Determine the (x, y) coordinate at the center of the cell enclosing the given text.  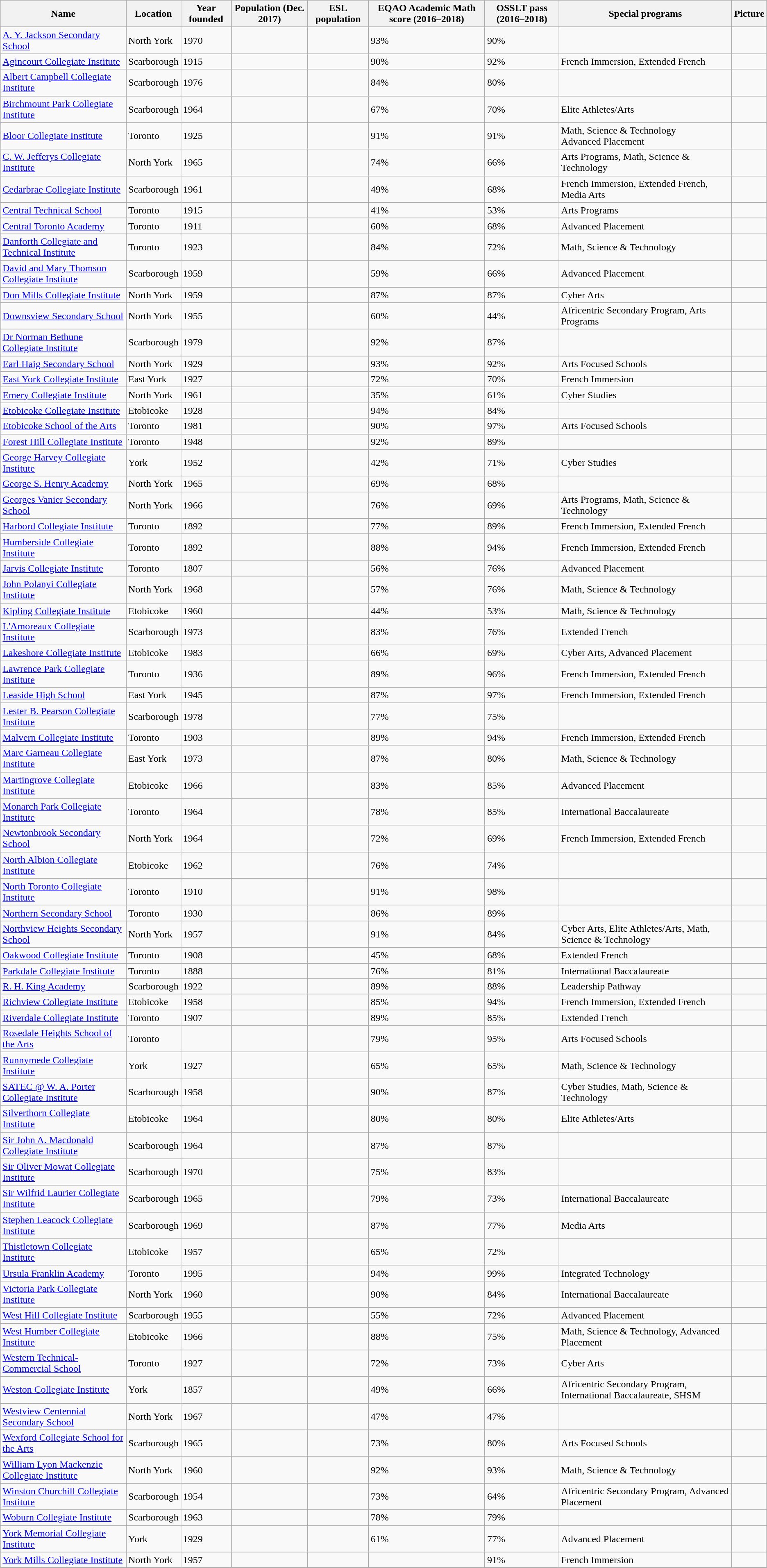
Georges Vanier Secondary School (63, 505)
Integrated Technology (645, 1273)
1923 (206, 247)
1910 (206, 892)
Martingrove Collegiate Institute (63, 785)
OSSLT pass (2016–2018) (522, 14)
1976 (206, 83)
1945 (206, 695)
1969 (206, 1225)
Africentric Secondary Program, Advanced Placement (645, 1496)
1907 (206, 1018)
Central Technical School (63, 210)
67% (427, 109)
1922 (206, 987)
Sir John A. Macdonald Collegiate Institute (63, 1146)
1857 (206, 1390)
Newtonbrook Secondary School (63, 838)
Lester B. Pearson Collegiate Institute (63, 716)
Victoria Park Collegiate Institute (63, 1294)
1928 (206, 411)
Stephen Leacock Collegiate Institute (63, 1225)
Africentric Secondary Program, Arts Programs (645, 316)
1983 (206, 653)
96% (522, 674)
Media Arts (645, 1225)
Etobicoke Collegiate Institute (63, 411)
Harbord Collegiate Institute (63, 526)
Danforth Collegiate and Technical Institute (63, 247)
Monarch Park Collegiate Institute (63, 812)
Northern Secondary School (63, 913)
North Toronto Collegiate Institute (63, 892)
Richview Collegiate Institute (63, 1002)
C. W. Jefferys Collegiate Institute (63, 162)
55% (427, 1315)
William Lyon Mackenzie Collegiate Institute (63, 1470)
Leadership Pathway (645, 987)
Thistletown Collegiate Institute (63, 1252)
95% (522, 1039)
SATEC @ W. A. Porter Collegiate Institute (63, 1092)
1903 (206, 737)
Emery Collegiate Institute (63, 395)
Humberside Collegiate Institute (63, 547)
French Immersion, Extended French, Media Arts (645, 189)
Sir Wilfrid Laurier Collegiate Institute (63, 1199)
1807 (206, 568)
Year founded (206, 14)
Etobicoke School of the Arts (63, 426)
Cyber Arts, Advanced Placement (645, 653)
42% (427, 463)
1930 (206, 913)
Kipling Collegiate Institute (63, 611)
Math, Science & TechnologyAdvanced Placement (645, 136)
Special programs (645, 14)
Northview Heights Secondary School (63, 934)
Picture (749, 14)
Woburn Collegiate Institute (63, 1518)
West Humber Collegiate Institute (63, 1337)
1948 (206, 442)
York Mills Collegiate Institute (63, 1560)
Africentric Secondary Program, International Baccalaureate, SHSM (645, 1390)
Malvern Collegiate Institute (63, 737)
Runnymede Collegiate Institute (63, 1065)
Jarvis Collegiate Institute (63, 568)
Central Toronto Academy (63, 226)
John Polanyi Collegiate Institute (63, 589)
57% (427, 589)
East York Collegiate Institute (63, 379)
R. H. King Academy (63, 987)
1908 (206, 955)
Wexford Collegiate School for the Arts (63, 1443)
1936 (206, 674)
Oakwood Collegiate Institute (63, 955)
Birchmount Park Collegiate Institute (63, 109)
98% (522, 892)
1963 (206, 1518)
Cyber Studies, Math, Science & Technology (645, 1092)
George Harvey Collegiate Institute (63, 463)
Lakeshore Collegiate Institute (63, 653)
Don Mills Collegiate Institute (63, 295)
Parkdale Collegiate Institute (63, 971)
64% (522, 1496)
Bloor Collegiate Institute (63, 136)
George S. Henry Academy (63, 484)
Population (Dec. 2017) (270, 14)
Marc Garneau Collegiate Institute (63, 759)
Forest Hill Collegiate Institute (63, 442)
Winston Churchill Collegiate Institute (63, 1496)
1888 (206, 971)
45% (427, 955)
Dr Norman Bethune Collegiate Institute (63, 343)
81% (522, 971)
Leaside High School (63, 695)
41% (427, 210)
1981 (206, 426)
1967 (206, 1417)
86% (427, 913)
Albert Campbell Collegiate Institute (63, 83)
Earl Haig Secondary School (63, 364)
1978 (206, 716)
David and Mary Thomson Collegiate Institute (63, 274)
35% (427, 395)
Silverthorn Collegiate Institute (63, 1119)
Cedarbrae Collegiate Institute (63, 189)
A. Y. Jackson Secondary School (63, 40)
56% (427, 568)
Agincourt Collegiate Institute (63, 61)
York Memorial Collegiate Institute (63, 1539)
Western Technical-Commercial School (63, 1364)
North Albion Collegiate Institute (63, 865)
Arts Programs (645, 210)
1979 (206, 343)
ESL population (338, 14)
West Hill Collegiate Institute (63, 1315)
Ursula Franklin Academy (63, 1273)
L'Amoreaux Collegiate Institute (63, 632)
1954 (206, 1496)
1968 (206, 589)
1952 (206, 463)
Downsview Secondary School (63, 316)
Cyber Arts, Elite Athletes/Arts, Math, Science & Technology (645, 934)
1962 (206, 865)
Name (63, 14)
Weston Collegiate Institute (63, 1390)
59% (427, 274)
Westview Centennial Secondary School (63, 1417)
71% (522, 463)
1925 (206, 136)
99% (522, 1273)
EQAO Academic Math score (2016–2018) (427, 14)
Sir Oliver Mowat Collegiate Institute (63, 1172)
1995 (206, 1273)
Riverdale Collegiate Institute (63, 1018)
1911 (206, 226)
Location (154, 14)
Math, Science & Technology, Advanced Placement (645, 1337)
Rosedale Heights School of the Arts (63, 1039)
Lawrence Park Collegiate Institute (63, 674)
